Return the (x, y) coordinate for the center point of the cell that contains the specified text.  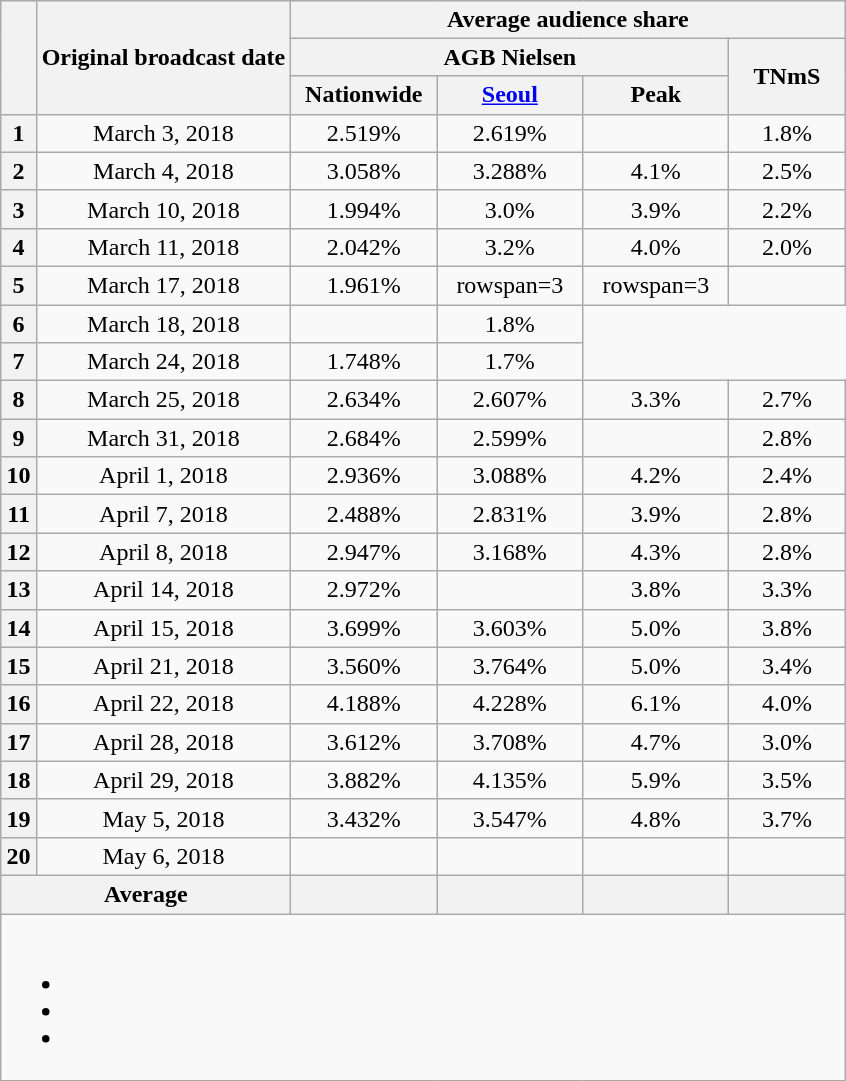
3.612% (364, 742)
Nationwide (364, 95)
AGB Nielsen (510, 57)
March 11, 2018 (164, 247)
16 (18, 704)
5.9% (656, 780)
1 (18, 133)
April 1, 2018 (164, 476)
TNmS (787, 76)
2.936% (364, 476)
4.135% (510, 780)
March 18, 2018 (164, 323)
3.432% (364, 818)
4.7% (656, 742)
6 (18, 323)
2.831% (510, 514)
4 (18, 247)
May 6, 2018 (164, 856)
4.2% (656, 476)
April 7, 2018 (164, 514)
March 4, 2018 (164, 171)
3.882% (364, 780)
3.4% (787, 666)
March 3, 2018 (164, 133)
2.947% (364, 552)
3.7% (787, 818)
3.708% (510, 742)
3.088% (510, 476)
2.5% (787, 171)
March 24, 2018 (164, 362)
20 (18, 856)
4.228% (510, 704)
April 8, 2018 (164, 552)
6.1% (656, 704)
March 17, 2018 (164, 285)
2.519% (364, 133)
Average (146, 894)
1.7% (510, 362)
1.994% (364, 209)
2.972% (364, 590)
April 21, 2018 (164, 666)
3.547% (510, 818)
4.3% (656, 552)
9 (18, 438)
4.1% (656, 171)
1.961% (364, 285)
2.684% (364, 438)
Peak (656, 95)
3.288% (510, 171)
May 5, 2018 (164, 818)
2.2% (787, 209)
3.058% (364, 171)
2.0% (787, 247)
3.699% (364, 628)
March 25, 2018 (164, 400)
19 (18, 818)
2.607% (510, 400)
2.7% (787, 400)
3 (18, 209)
2.488% (364, 514)
March 10, 2018 (164, 209)
12 (18, 552)
5 (18, 285)
2 (18, 171)
7 (18, 362)
2.599% (510, 438)
April 15, 2018 (164, 628)
8 (18, 400)
4.188% (364, 704)
2.634% (364, 400)
4.8% (656, 818)
3.603% (510, 628)
2.619% (510, 133)
1.748% (364, 362)
3.560% (364, 666)
18 (18, 780)
13 (18, 590)
Original broadcast date (164, 57)
11 (18, 514)
Average audience share (568, 19)
14 (18, 628)
April 29, 2018 (164, 780)
March 31, 2018 (164, 438)
Seoul (510, 95)
3.764% (510, 666)
3.2% (510, 247)
2.4% (787, 476)
10 (18, 476)
3.168% (510, 552)
17 (18, 742)
2.042% (364, 247)
April 22, 2018 (164, 704)
April 14, 2018 (164, 590)
3.5% (787, 780)
April 28, 2018 (164, 742)
15 (18, 666)
